Search for the cell housing the specified text and yield its [x, y] center coordinate. 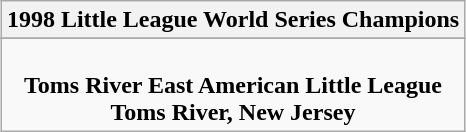
1998 Little League World Series Champions [232, 20]
Toms River East American Little LeagueToms River, New Jersey [232, 85]
